Return the [x, y] coordinate for the center point of the cell that contains the specified text.  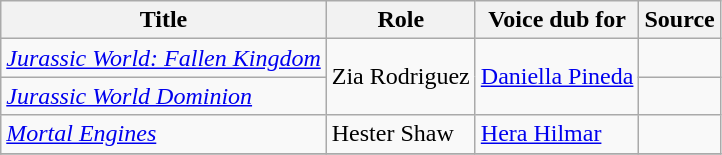
Jurassic World: Fallen Kingdom [164, 58]
Zia Rodriguez [400, 77]
Role [400, 20]
Hester Shaw [400, 134]
Daniella Pineda [557, 77]
Source [680, 20]
Jurassic World Dominion [164, 96]
Mortal Engines [164, 134]
Voice dub for [557, 20]
Hera Hilmar [557, 134]
Title [164, 20]
